Locate the cell with the specified text and output its (x, y) center coordinate. 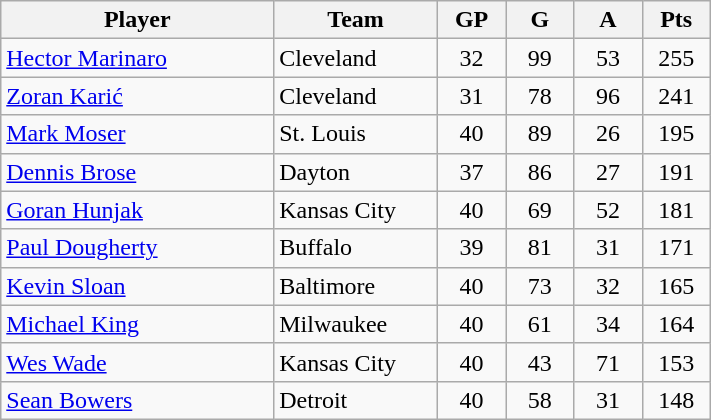
81 (540, 248)
71 (608, 362)
Sean Bowers (138, 400)
153 (676, 362)
Dennis Brose (138, 172)
43 (540, 362)
39 (471, 248)
34 (608, 324)
Baltimore (356, 286)
Mark Moser (138, 134)
148 (676, 400)
27 (608, 172)
Wes Wade (138, 362)
181 (676, 210)
73 (540, 286)
Goran Hunjak (138, 210)
G (540, 20)
Michael King (138, 324)
St. Louis (356, 134)
89 (540, 134)
Milwaukee (356, 324)
96 (608, 96)
26 (608, 134)
164 (676, 324)
Buffalo (356, 248)
61 (540, 324)
171 (676, 248)
241 (676, 96)
195 (676, 134)
Zoran Karić (138, 96)
Kevin Sloan (138, 286)
Player (138, 20)
58 (540, 400)
52 (608, 210)
191 (676, 172)
86 (540, 172)
37 (471, 172)
99 (540, 58)
Team (356, 20)
Detroit (356, 400)
78 (540, 96)
53 (608, 58)
A (608, 20)
165 (676, 286)
255 (676, 58)
Pts (676, 20)
Hector Marinaro (138, 58)
Paul Dougherty (138, 248)
69 (540, 210)
Dayton (356, 172)
GP (471, 20)
